Return the [X, Y] coordinate for the center point of the cell that contains the specified text.  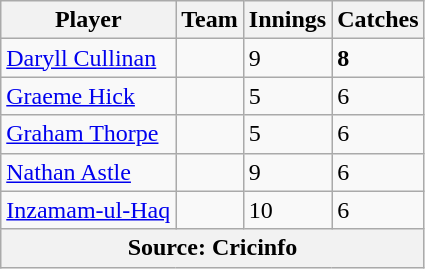
Inzamam-ul-Haq [88, 210]
Source: Cricinfo [212, 248]
Daryll Cullinan [88, 58]
Nathan Astle [88, 172]
Catches [378, 20]
Graeme Hick [88, 96]
Team [210, 20]
Player [88, 20]
10 [287, 210]
8 [378, 58]
Graham Thorpe [88, 134]
Innings [287, 20]
